Provide the (X, Y) coordinate of the cell's center where the given text is located.  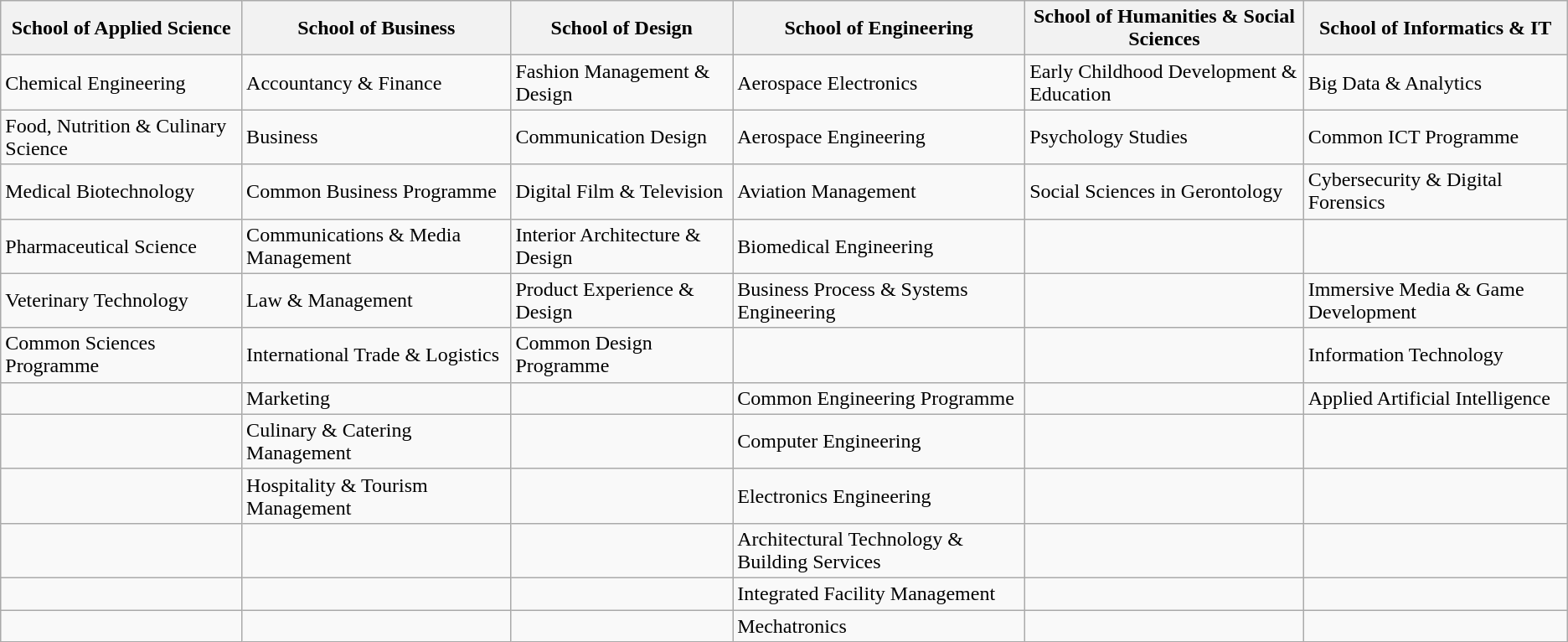
Law & Management (377, 300)
Biomedical Engineering (879, 246)
Electronics Engineering (879, 496)
Business Process & Systems Engineering (879, 300)
Psychology Studies (1164, 137)
Marketing (377, 398)
Immersive Media & Game Development (1436, 300)
International Trade & Logistics (377, 355)
Communications & Media Management (377, 246)
Common Engineering Programme (879, 398)
Mechatronics (879, 626)
Computer Engineering (879, 441)
Social Sciences in Gerontology (1164, 191)
Aerospace Engineering (879, 137)
Business (377, 137)
School of Informatics & IT (1436, 28)
Information Technology (1436, 355)
Medical Biotechnology (121, 191)
Hospitality & Tourism Management (377, 496)
School of Humanities & Social Sciences (1164, 28)
Aerospace Electronics (879, 82)
Cybersecurity & Digital Forensics (1436, 191)
Integrated Facility Management (879, 593)
Food, Nutrition & Culinary Science (121, 137)
Product Experience & Design (622, 300)
Big Data & Analytics (1436, 82)
Common Sciences Programme (121, 355)
Aviation Management (879, 191)
Fashion Management & Design (622, 82)
School of Business (377, 28)
School of Engineering (879, 28)
Chemical Engineering (121, 82)
Common ICT Programme (1436, 137)
Common Business Programme (377, 191)
Applied Artificial Intelligence (1436, 398)
Accountancy & Finance (377, 82)
Common Design Programme (622, 355)
Interior Architecture & Design (622, 246)
School of Design (622, 28)
Communication Design (622, 137)
Architectural Technology & Building Services (879, 550)
Veterinary Technology (121, 300)
Digital Film & Television (622, 191)
School of Applied Science (121, 28)
Culinary & Catering Management (377, 441)
Early Childhood Development & Education (1164, 82)
Pharmaceutical Science (121, 246)
